Scan for the cell matching the given text and deliver its (x, y) coordinate at center. 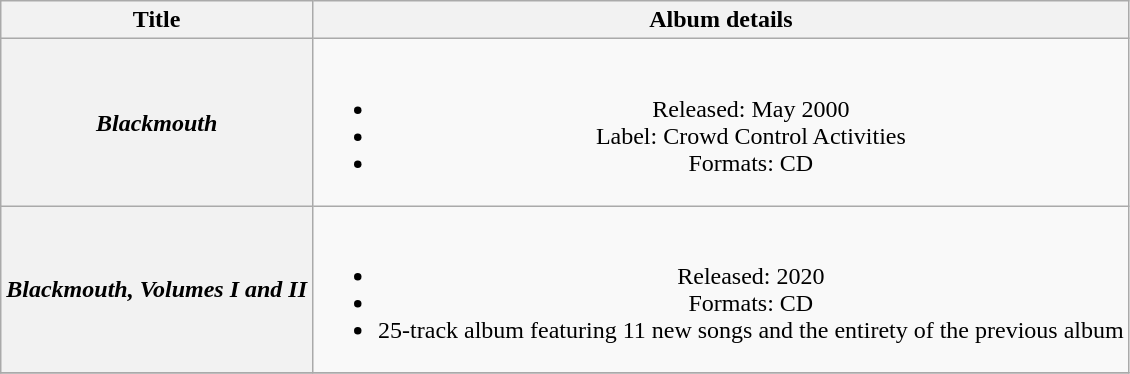
Released: May 2000Label: Crowd Control ActivitiesFormats: CD (722, 122)
Title (157, 20)
Blackmouth, Volumes I and II (157, 290)
Album details (722, 20)
Released: 2020Formats: CD25-track album featuring 11 new songs and the entirety of the previous album (722, 290)
Blackmouth (157, 122)
